Provide the [x, y] coordinate of the cell's center where the given text is located.  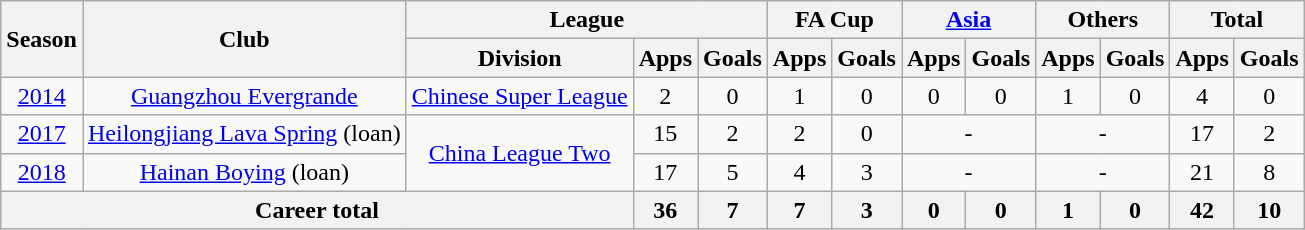
FA Cup [834, 20]
2018 [42, 172]
Hainan Boying (loan) [244, 172]
Career total [317, 210]
8 [1269, 172]
Season [42, 39]
10 [1269, 210]
China League Two [520, 153]
Others [1103, 20]
Asia [969, 20]
21 [1202, 172]
15 [665, 134]
2017 [42, 134]
Guangzhou Evergrande [244, 96]
Club [244, 39]
Heilongjiang Lava Spring (loan) [244, 134]
2014 [42, 96]
42 [1202, 210]
Division [520, 58]
36 [665, 210]
5 [733, 172]
Chinese Super League [520, 96]
League [586, 20]
Total [1237, 20]
